Scan for the cell matching the given text and deliver its (x, y) coordinate at center. 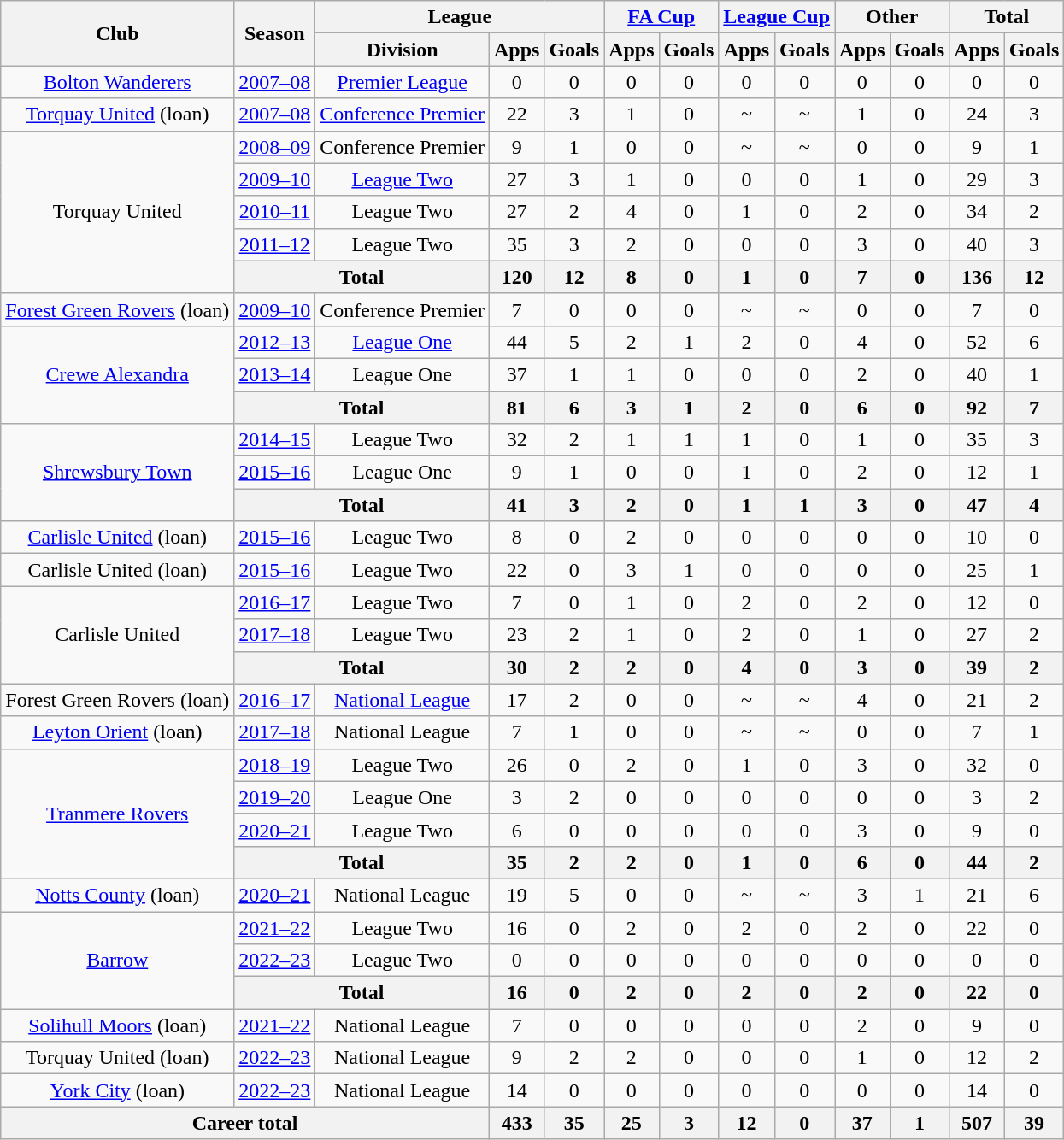
19 (516, 895)
24 (977, 115)
League Cup (777, 17)
Season (275, 33)
York City (loan) (118, 1090)
92 (977, 408)
52 (977, 342)
Leyton Orient (loan) (118, 732)
29 (977, 179)
Crewe Alexandra (118, 374)
136 (977, 277)
26 (516, 765)
17 (516, 700)
Bolton Wanderers (118, 82)
2013–14 (275, 374)
2018–19 (275, 765)
2010–11 (275, 212)
Notts County (loan) (118, 895)
Barrow (118, 960)
Solihull Moors (loan) (118, 1025)
League (460, 17)
47 (977, 505)
Division (403, 50)
Career total (245, 1123)
Premier League (403, 82)
Shrewsbury Town (118, 473)
34 (977, 212)
Carlisle United (118, 635)
2012–13 (275, 342)
507 (977, 1123)
23 (516, 635)
Torquay United (118, 212)
2008–09 (275, 147)
Tranmere Rovers (118, 814)
FA Cup (661, 17)
81 (516, 408)
2019–20 (275, 797)
120 (516, 277)
10 (977, 538)
30 (516, 667)
2014–15 (275, 440)
41 (516, 505)
Club (118, 33)
Other (892, 17)
2011–12 (275, 244)
433 (516, 1123)
